Return (X, Y) of the center of cell containing provided text 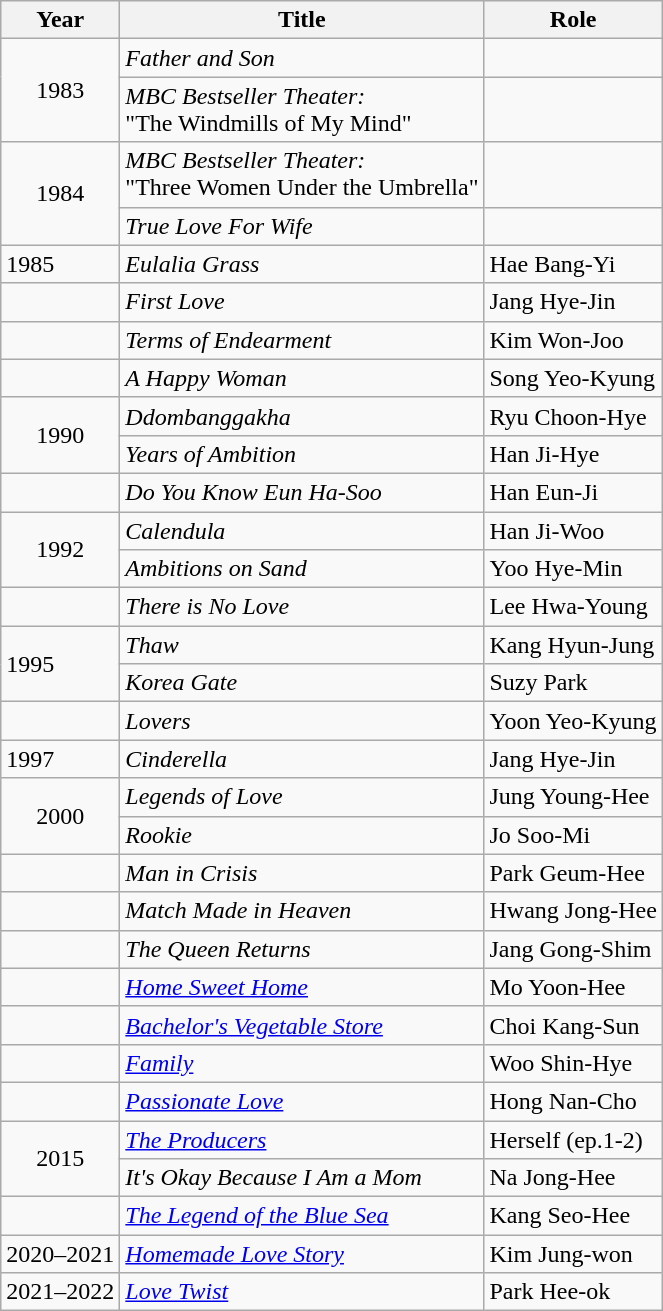
The Queen Returns (302, 949)
Jang Gong-Shim (573, 949)
1985 (60, 264)
Mo Yoon-Hee (573, 987)
Family (302, 1063)
Love Twist (302, 1292)
Year (60, 20)
2020–2021 (60, 1254)
1984 (60, 194)
Hwang Jong-Hee (573, 911)
MBC Bestseller Theater:"Three Women Under the Umbrella" (302, 174)
Title (302, 20)
Ryu Choon-Hye (573, 416)
Kim Jung-won (573, 1254)
Park Hee-ok (573, 1292)
The Producers (302, 1139)
There is No Love (302, 607)
True Love For Wife (302, 226)
Hong Nan-Cho (573, 1101)
Eulalia Grass (302, 264)
Na Jong-Hee (573, 1178)
Han Eun-Ji (573, 492)
Passionate Love (302, 1101)
1983 (60, 90)
Park Geum-Hee (573, 873)
Hae Bang-Yi (573, 264)
Lovers (302, 721)
1995 (60, 664)
It's Okay Because I Am a Mom (302, 1178)
Man in Crisis (302, 873)
Lee Hwa-Young (573, 607)
Father and Son (302, 58)
2015 (60, 1158)
Match Made in Heaven (302, 911)
Song Yeo-Kyung (573, 378)
Homemade Love Story (302, 1254)
Years of Ambition (302, 454)
1990 (60, 435)
1997 (60, 759)
MBC Bestseller Theater:"The Windmills of My Mind" (302, 110)
The Legend of the Blue Sea (302, 1216)
Kim Won-Joo (573, 340)
Choi Kang-Sun (573, 1025)
Jung Young-Hee (573, 797)
A Happy Woman (302, 378)
Kang Seo-Hee (573, 1216)
Ddombanggakha (302, 416)
1992 (60, 550)
Korea Gate (302, 683)
Kang Hyun-Jung (573, 645)
Han Ji-Hye (573, 454)
Calendula (302, 531)
Yoon Yeo-Kyung (573, 721)
2000 (60, 816)
Role (573, 20)
2021–2022 (60, 1292)
Do You Know Eun Ha-Soo (302, 492)
Ambitions on Sand (302, 569)
Woo Shin-Hye (573, 1063)
Bachelor's Vegetable Store (302, 1025)
Rookie (302, 835)
Thaw (302, 645)
Suzy Park (573, 683)
Jo Soo-Mi (573, 835)
Herself (ep.1-2) (573, 1139)
First Love (302, 302)
Yoo Hye-Min (573, 569)
Terms of Endearment (302, 340)
Legends of Love (302, 797)
Han Ji-Woo (573, 531)
Cinderella (302, 759)
Home Sweet Home (302, 987)
